Locate the cell with the specified text and output its (x, y) center coordinate. 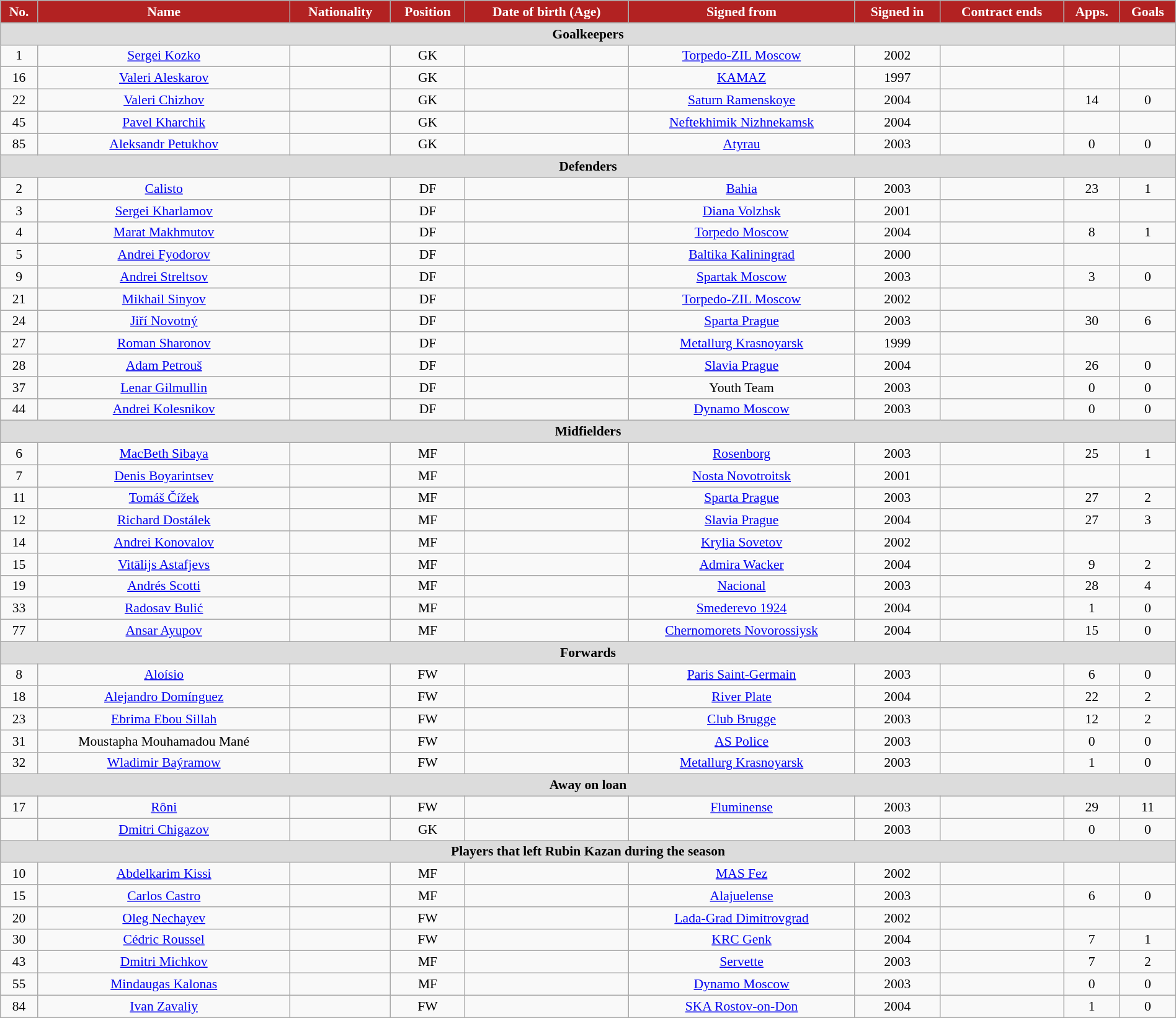
17 (19, 808)
Atyrau (742, 145)
Andrei Fyodorov (164, 255)
20 (19, 918)
1997 (897, 78)
Aleksandr Petukhov (164, 145)
Valeri Chizhov (164, 100)
Jiří Novotný (164, 321)
Contract ends (1002, 12)
Sergei Kharlamov (164, 211)
43 (19, 962)
Carlos Castro (164, 896)
Dmitri Chigazov (164, 829)
31 (19, 741)
Ivan Zavaliy (164, 1006)
Youth Team (742, 388)
Dmitri Michkov (164, 962)
Valeri Aleskarov (164, 78)
Denis Boyarintsev (164, 476)
Neftekhimik Nizhnekamsk (742, 122)
KRC Genk (742, 940)
45 (19, 122)
84 (19, 1006)
No. (19, 12)
Nacional (742, 586)
SKA Rostov-on-Don (742, 1006)
Rosenborg (742, 454)
85 (19, 145)
Paris Saint-Germain (742, 675)
Saturn Ramenskoye (742, 100)
Marat Makhmutov (164, 233)
Chernomorets Novorossiysk (742, 631)
Vitālijs Astafjevs (164, 565)
Abdelkarim Kissi (164, 874)
16 (19, 78)
Nationality (340, 12)
Wladimir Baýramow (164, 763)
Sergei Kozko (164, 56)
25 (1092, 454)
1999 (897, 344)
Players that left Rubin Kazan during the season (588, 852)
Rôni (164, 808)
MAS Fez (742, 874)
33 (19, 609)
Moustapha Mouhamadou Mané (164, 741)
Apps. (1092, 12)
5 (19, 255)
24 (19, 321)
Krylia Sovetov (742, 542)
Radosav Bulić (164, 609)
Alajuelense (742, 896)
Goals (1147, 12)
Cédric Roussel (164, 940)
10 (19, 874)
Andrei Kolesnikov (164, 409)
Pavel Kharchik (164, 122)
Servette (742, 962)
Tomáš Čížek (164, 498)
River Plate (742, 697)
Mindaugas Kalonas (164, 985)
MacBeth Sibaya (164, 454)
Lada-Grad Dimitrovgrad (742, 918)
Spartak Moscow (742, 277)
Bahia (742, 189)
29 (1092, 808)
Midfielders (588, 432)
21 (19, 299)
18 (19, 697)
Baltika Kaliningrad (742, 255)
19 (19, 586)
Goalkeepers (588, 34)
Club Brugge (742, 719)
Away on loan (588, 785)
Signed from (742, 12)
Forwards (588, 653)
55 (19, 985)
32 (19, 763)
Alejandro Domínguez (164, 697)
Nosta Novotroitsk (742, 476)
AS Police (742, 741)
44 (19, 409)
77 (19, 631)
Richard Dostálek (164, 520)
Calisto (164, 189)
Date of birth (Age) (547, 12)
Admira Wacker (742, 565)
37 (19, 388)
Andrés Scotti (164, 586)
Torpedo Moscow (742, 233)
Ansar Ayupov (164, 631)
Adam Petrouš (164, 365)
Aloísio (164, 675)
Fluminense (742, 808)
Andrei Konovalov (164, 542)
26 (1092, 365)
Position (427, 12)
Andrei Streltsov (164, 277)
Defenders (588, 167)
Lenar Gilmullin (164, 388)
Oleg Nechayev (164, 918)
KAMAZ (742, 78)
Name (164, 12)
Signed in (897, 12)
2000 (897, 255)
Smederevo 1924 (742, 609)
Ebrima Ebou Sillah (164, 719)
Diana Volzhsk (742, 211)
Roman Sharonov (164, 344)
Mikhail Sinyov (164, 299)
